Capture the cell that displays the provided text and extract its [X, Y] central coordinate. 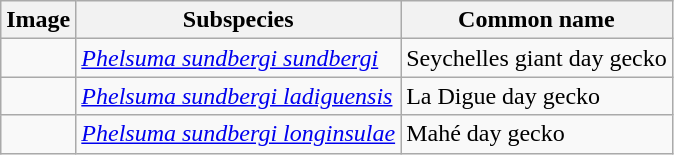
Phelsuma sundbergi sundbergi [238, 58]
Image [38, 20]
Phelsuma sundbergi ladiguensis [238, 96]
Seychelles giant day gecko [537, 58]
La Digue day gecko [537, 96]
Phelsuma sundbergi longinsulae [238, 134]
Mahé day gecko [537, 134]
Common name [537, 20]
Subspecies [238, 20]
